Pinpoint the cell where the given text exists, returning its [X, Y] midpoint coordinate. 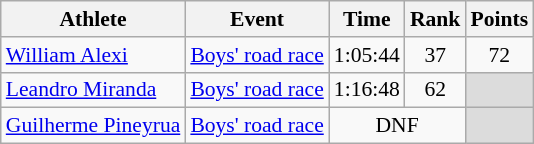
Athlete [94, 19]
72 [499, 55]
Rank [436, 19]
62 [436, 90]
Guilherme Pineyrua [94, 126]
Leandro Miranda [94, 90]
Time [367, 19]
Event [256, 19]
William Alexi [94, 55]
DNF [398, 126]
1:05:44 [367, 55]
37 [436, 55]
1:16:48 [367, 90]
Points [499, 19]
